Detect which cell encompasses the target text, then output its [x, y] center coordinate. 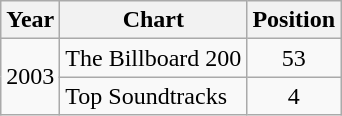
53 [294, 58]
2003 [30, 77]
Chart [154, 20]
The Billboard 200 [154, 58]
Year [30, 20]
Top Soundtracks [154, 96]
Position [294, 20]
4 [294, 96]
